Search for the cell housing the specified text and yield its [X, Y] center coordinate. 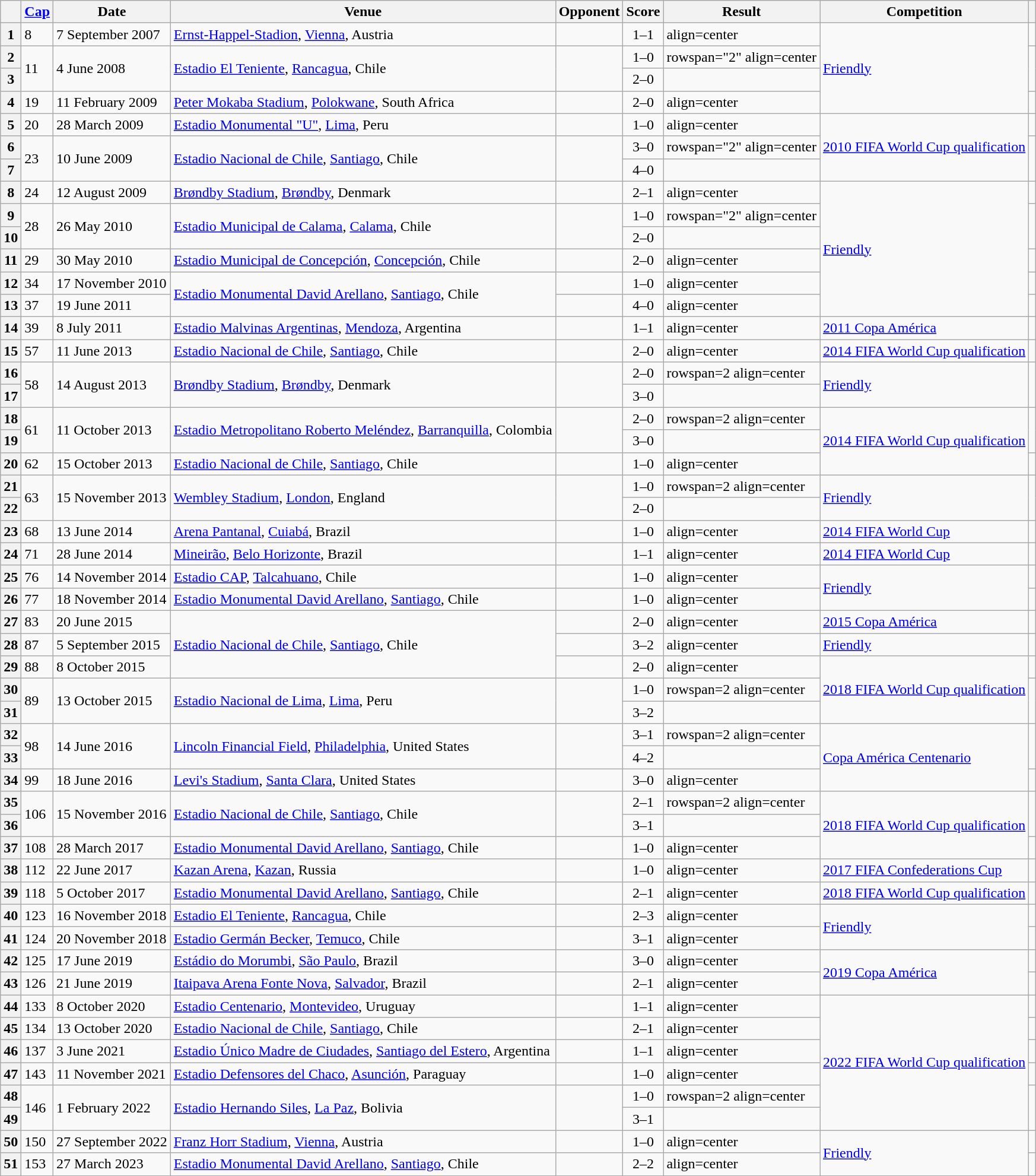
43 [11, 983]
3 [11, 80]
9 [11, 215]
Estadio Monumental "U", Lima, Peru [363, 125]
Peter Mokaba Stadium, Polokwane, South Africa [363, 102]
118 [37, 893]
2010 FIFA World Cup qualification [924, 147]
71 [37, 554]
Venue [363, 12]
8 October 2020 [112, 1006]
Result [742, 12]
Competition [924, 12]
76 [37, 576]
31 [11, 712]
Opponent [589, 12]
Estadio Hernando Siles, La Paz, Bolivia [363, 1108]
28 March 2009 [112, 125]
17 June 2019 [112, 961]
Estadio Malvinas Argentinas, Mendoza, Argentina [363, 328]
Franz Horr Stadium, Vienna, Austria [363, 1142]
17 [11, 396]
3 June 2021 [112, 1051]
Estadio Municipal de Concepción, Concepción, Chile [363, 260]
35 [11, 803]
5 October 2017 [112, 893]
32 [11, 735]
6 [11, 147]
Estadio Metropolitano Roberto Meléndez, Barranquilla, Colombia [363, 430]
Estadio Germán Becker, Temuco, Chile [363, 938]
89 [37, 701]
153 [37, 1164]
5 [11, 125]
Ernst-Happel-Stadion, Vienna, Austria [363, 34]
14 June 2016 [112, 746]
13 October 2020 [112, 1029]
2 [11, 57]
108 [37, 848]
13 June 2014 [112, 531]
15 November 2016 [112, 814]
2017 FIFA Confederations Cup [924, 870]
44 [11, 1006]
20 June 2015 [112, 622]
33 [11, 757]
10 June 2009 [112, 159]
106 [37, 814]
137 [37, 1051]
83 [37, 622]
14 August 2013 [112, 385]
17 November 2010 [112, 283]
112 [37, 870]
125 [37, 961]
18 November 2014 [112, 599]
Estadio Nacional de Lima, Lima, Peru [363, 701]
133 [37, 1006]
126 [37, 983]
26 May 2010 [112, 226]
Wembley Stadium, London, England [363, 497]
40 [11, 915]
134 [37, 1029]
Score [643, 12]
Levi's Stadium, Santa Clara, United States [363, 780]
15 [11, 351]
48 [11, 1096]
28 June 2014 [112, 554]
123 [37, 915]
88 [37, 667]
13 [11, 306]
19 June 2011 [112, 306]
46 [11, 1051]
10 [11, 237]
11 June 2013 [112, 351]
51 [11, 1164]
47 [11, 1074]
143 [37, 1074]
7 [11, 170]
Date [112, 12]
22 June 2017 [112, 870]
30 May 2010 [112, 260]
Estadio CAP, Talcahuano, Chile [363, 576]
8 October 2015 [112, 667]
87 [37, 644]
Arena Pantanal, Cuiabá, Brazil [363, 531]
8 July 2011 [112, 328]
2022 FIFA World Cup qualification [924, 1063]
22 [11, 509]
38 [11, 870]
42 [11, 961]
146 [37, 1108]
49 [11, 1119]
16 November 2018 [112, 915]
Copa América Centenario [924, 757]
63 [37, 497]
2–2 [643, 1164]
98 [37, 746]
2015 Copa América [924, 622]
2011 Copa América [924, 328]
13 October 2015 [112, 701]
21 [11, 486]
Estadio Municipal de Calama, Calama, Chile [363, 226]
26 [11, 599]
45 [11, 1029]
15 November 2013 [112, 497]
30 [11, 690]
36 [11, 825]
4 [11, 102]
Itaipava Arena Fonte Nova, Salvador, Brazil [363, 983]
1 [11, 34]
2019 Copa América [924, 972]
Mineirão, Belo Horizonte, Brazil [363, 554]
41 [11, 938]
Estadio Defensores del Chaco, Asunción, Paraguay [363, 1074]
62 [37, 464]
4 June 2008 [112, 68]
58 [37, 385]
57 [37, 351]
Estádio do Morumbi, São Paulo, Brazil [363, 961]
12 August 2009 [112, 192]
18 [11, 419]
14 [11, 328]
77 [37, 599]
27 September 2022 [112, 1142]
68 [37, 531]
27 March 2023 [112, 1164]
20 November 2018 [112, 938]
11 February 2009 [112, 102]
25 [11, 576]
11 November 2021 [112, 1074]
124 [37, 938]
1 February 2022 [112, 1108]
16 [11, 373]
7 September 2007 [112, 34]
21 June 2019 [112, 983]
61 [37, 430]
2–3 [643, 915]
Lincoln Financial Field, Philadelphia, United States [363, 746]
27 [11, 622]
14 November 2014 [112, 576]
50 [11, 1142]
18 June 2016 [112, 780]
Kazan Arena, Kazan, Russia [363, 870]
12 [11, 283]
99 [37, 780]
Estadio Centenario, Montevideo, Uruguay [363, 1006]
4–2 [643, 757]
15 October 2013 [112, 464]
11 October 2013 [112, 430]
Cap [37, 12]
Estadio Único Madre de Ciudades, Santiago del Estero, Argentina [363, 1051]
5 September 2015 [112, 644]
150 [37, 1142]
28 March 2017 [112, 848]
